Return [x, y] of the center of cell containing provided text 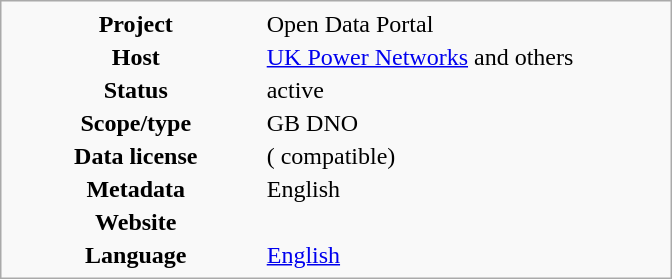
Data license [136, 156]
Scope/type [136, 123]
Host [136, 57]
UK Power Networks and others [464, 57]
Language [136, 255]
Website [136, 222]
active [464, 90]
Metadata [136, 189]
Open Data Portal [464, 24]
Status [136, 90]
Project [136, 24]
GB DNO [464, 123]
( compatible) [464, 156]
